Capture the cell that displays the provided text and extract its [X, Y] central coordinate. 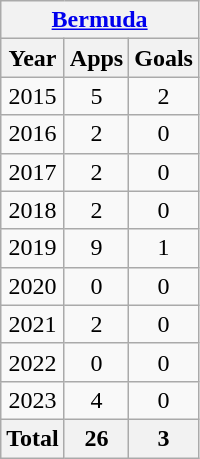
2022 [33, 362]
4 [96, 400]
2020 [33, 286]
2019 [33, 248]
5 [96, 96]
2015 [33, 96]
2016 [33, 134]
Goals [164, 58]
2018 [33, 210]
26 [96, 438]
9 [96, 248]
1 [164, 248]
2023 [33, 400]
2021 [33, 324]
Total [33, 438]
Bermuda [100, 20]
Year [33, 58]
Apps [96, 58]
2017 [33, 172]
3 [164, 438]
